Pinpoint the cell where the given text exists, returning its [X, Y] midpoint coordinate. 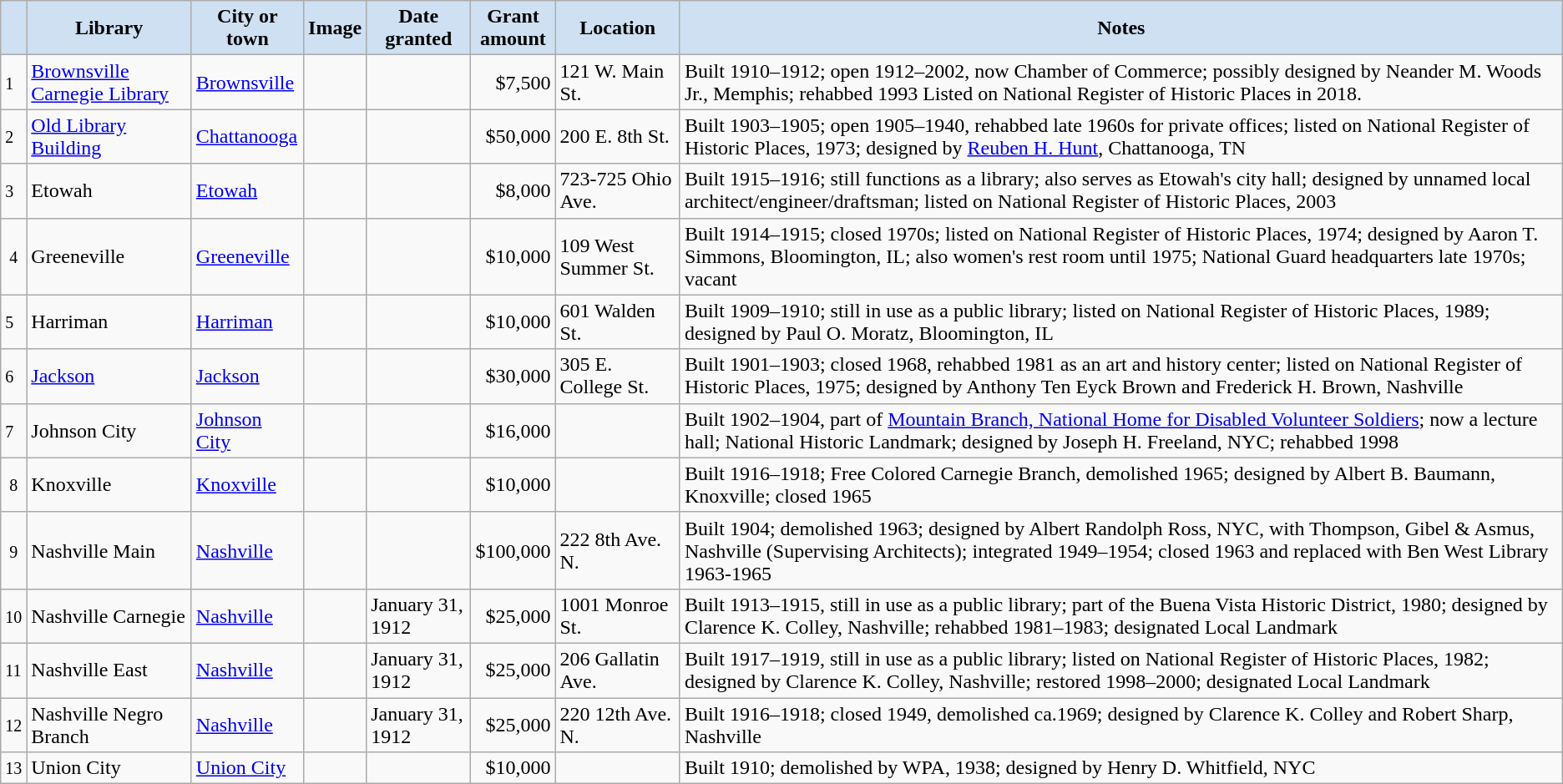
10 [13, 616]
$50,000 [513, 137]
Built 1916–1918; Free Colored Carnegie Branch, demolished 1965; designed by Albert B. Baumann, Knoxville; closed 1965 [1120, 484]
200 E. 8th St. [618, 137]
109 West Summer St. [618, 256]
Nashville East [109, 670]
Brownsville Carnegie Library [109, 82]
$100,000 [513, 550]
11 [13, 670]
4 [13, 256]
Nashville Negro Branch [109, 725]
5 [13, 322]
Notes [1120, 28]
Built 1909–1910; still in use as a public library; listed on National Register of Historic Places, 1989; designed by Paul O. Moratz, Bloomington, IL [1120, 322]
$7,500 [513, 82]
Location [618, 28]
6 [13, 376]
3 [13, 190]
12 [13, 725]
Brownsville [247, 82]
Grantamount [513, 28]
220 12th Ave. N. [618, 725]
2 [13, 137]
9 [13, 550]
Library [109, 28]
723-725 Ohio Ave. [618, 190]
222 8th Ave. N. [618, 550]
Image [336, 28]
$30,000 [513, 376]
Old Library Building [109, 137]
1 [13, 82]
121 W. Main St. [618, 82]
206 Gallatin Ave. [618, 670]
601 Walden St. [618, 322]
City ortown [247, 28]
Built 1910; demolished by WPA, 1938; designed by Henry D. Whitfield, NYC [1120, 768]
1001 Monroe St. [618, 616]
Chattanooga [247, 137]
Nashville Carnegie [109, 616]
$8,000 [513, 190]
$16,000 [513, 431]
Dategranted [419, 28]
8 [13, 484]
305 E. College St. [618, 376]
Nashville Main [109, 550]
13 [13, 768]
7 [13, 431]
Built 1916–1918; closed 1949, demolished ca.1969; designed by Clarence K. Colley and Robert Sharp, Nashville [1120, 725]
